Pinpoint the cell where the given text exists, returning its [X, Y] midpoint coordinate. 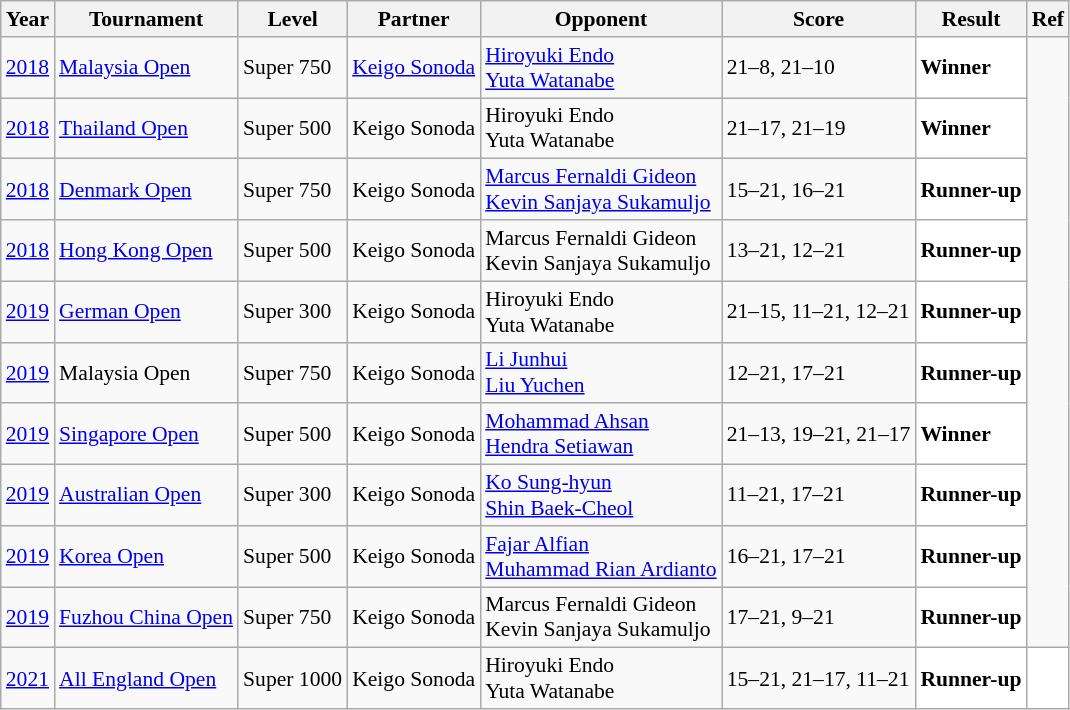
15–21, 16–21 [819, 190]
Singapore Open [146, 434]
Result [970, 19]
Level [292, 19]
Li Junhui Liu Yuchen [601, 372]
21–13, 19–21, 21–17 [819, 434]
Partner [414, 19]
Score [819, 19]
13–21, 12–21 [819, 250]
Fajar Alfian Muhammad Rian Ardianto [601, 556]
2021 [28, 678]
21–17, 21–19 [819, 128]
16–21, 17–21 [819, 556]
12–21, 17–21 [819, 372]
Denmark Open [146, 190]
Year [28, 19]
21–15, 11–21, 12–21 [819, 312]
German Open [146, 312]
21–8, 21–10 [819, 68]
All England Open [146, 678]
Tournament [146, 19]
Thailand Open [146, 128]
Hong Kong Open [146, 250]
17–21, 9–21 [819, 618]
11–21, 17–21 [819, 496]
Ref [1048, 19]
Korea Open [146, 556]
15–21, 21–17, 11–21 [819, 678]
Mohammad Ahsan Hendra Setiawan [601, 434]
Ko Sung-hyun Shin Baek-Cheol [601, 496]
Opponent [601, 19]
Super 1000 [292, 678]
Australian Open [146, 496]
Fuzhou China Open [146, 618]
